Identify which cell holds the provided text, then report its (x, y) central coordinate. 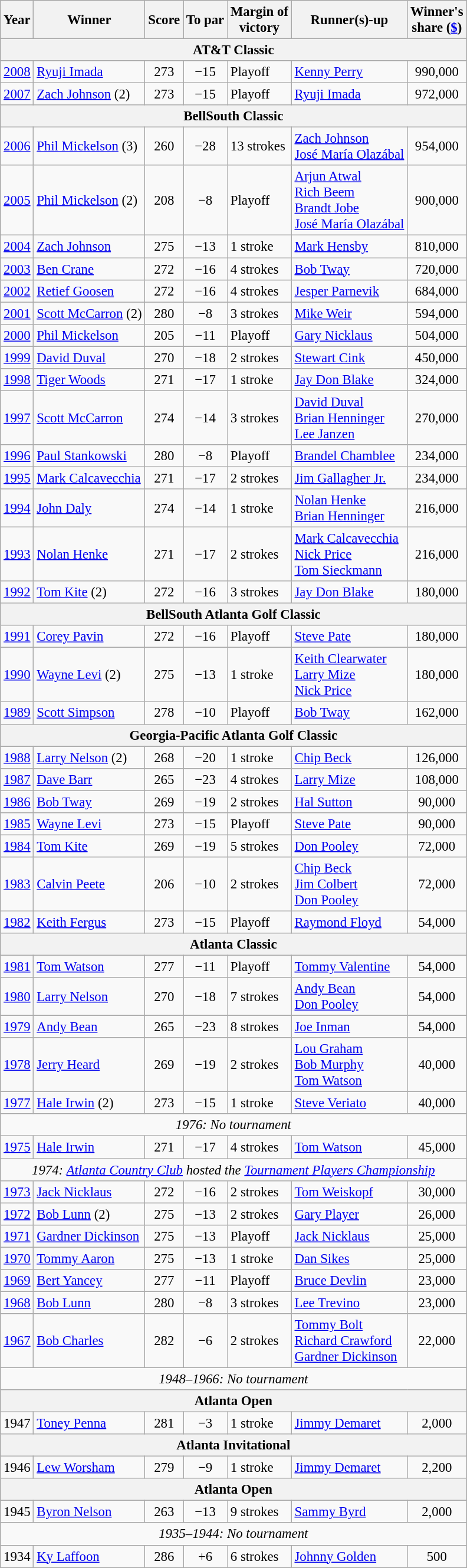
5 strokes (259, 846)
Tom Kite (90, 846)
2003 (17, 269)
AT&T Classic (233, 50)
Phil Mickelson (90, 335)
Score (164, 20)
1989 (17, 713)
810,000 (437, 247)
954,000 (437, 146)
Johnny Golden (349, 1556)
Runner(s)-up (349, 20)
Andy Bean (90, 1027)
Bob Lunn (90, 1303)
9 strokes (259, 1512)
Jerry Heard (90, 1065)
900,000 (437, 201)
1986 (17, 802)
1977 (17, 1103)
1990 (17, 675)
Mark Calcavecchia (90, 478)
1967 (17, 1341)
To par (205, 20)
108,000 (437, 779)
David Duval (90, 357)
+6 (205, 1556)
Kenny Perry (349, 72)
Sammy Byrd (349, 1512)
−28 (205, 146)
Steve Veriato (349, 1103)
1994 (17, 509)
1996 (17, 456)
2001 (17, 313)
Atlanta Invitational (233, 1445)
Lew Worsham (90, 1468)
286 (164, 1556)
1974: Atlanta Country Club hosted the Tournament Players Championship (233, 1170)
Bob Charles (90, 1341)
Scott McCarron (2) (90, 313)
1999 (17, 357)
206 (164, 884)
David Duval Brian Henninger Lee Janzen (349, 418)
Corey Pavin (90, 637)
Scott McCarron (90, 418)
1995 (17, 478)
Zach Johnson (90, 247)
990,000 (437, 72)
Hale Irwin (90, 1147)
270,000 (437, 418)
Bruce Devlin (349, 1281)
Lou Graham Bob Murphy Tom Watson (349, 1065)
1988 (17, 757)
972,000 (437, 94)
Tom Kite (2) (90, 592)
279 (164, 1468)
2000 (17, 335)
Mark Calcavecchia Nick Price Tom Sieckmann (349, 555)
Jesper Parnevik (349, 291)
Margin ofvictory (259, 20)
13 strokes (259, 146)
Hal Sutton (349, 802)
45,000 (437, 1147)
Keith Fergus (90, 922)
1934 (17, 1556)
1985 (17, 824)
Georgia-Pacific Atlanta Golf Classic (233, 735)
Ben Crane (90, 269)
Dave Barr (90, 779)
2004 (17, 247)
Tommy Valentine (349, 967)
Hale Irwin (2) (90, 1103)
Mike Weir (349, 313)
1979 (17, 1027)
260 (164, 146)
1972 (17, 1214)
Chip Beck Jim Colbert Don Pooley (349, 884)
8 strokes (259, 1027)
Don Pooley (349, 846)
Nolan Henke Brian Henninger (349, 509)
Jim Gallagher Jr. (349, 478)
6 strokes (259, 1556)
594,000 (437, 313)
Gary Nicklaus (349, 335)
Tiger Woods (90, 380)
Retief Goosen (90, 291)
1948–1966: No tournament (233, 1379)
26,000 (437, 1214)
Lee Trevino (349, 1303)
Winner'sshare ($) (437, 20)
Larry Mize (349, 779)
1991 (17, 637)
282 (164, 1341)
281 (164, 1423)
1993 (17, 555)
1992 (17, 592)
Zach Johnson José María Olazábal (349, 146)
278 (164, 713)
BellSouth Classic (233, 116)
2008 (17, 72)
Brandel Chamblee (349, 456)
Atlanta Classic (233, 944)
263 (164, 1512)
Scott Simpson (90, 713)
John Daly (90, 509)
Calvin Peete (90, 884)
30,000 (437, 1192)
Stewart Cink (349, 357)
1981 (17, 967)
Wayne Levi (2) (90, 675)
324,000 (437, 380)
Bert Yancey (90, 1281)
1978 (17, 1065)
Phil Mickelson (2) (90, 201)
Wayne Levi (90, 824)
1998 (17, 380)
Raymond Floyd (349, 922)
Byron Nelson (90, 1512)
126,000 (437, 757)
1973 (17, 1192)
500 (437, 1556)
1935–1944: No tournament (233, 1534)
Tom Weiskopf (349, 1192)
Tommy Aaron (90, 1258)
22,000 (437, 1341)
1971 (17, 1236)
2006 (17, 146)
Ky Laffoon (90, 1556)
1975 (17, 1147)
Gardner Dickinson (90, 1236)
1945 (17, 1512)
Larry Nelson (2) (90, 757)
−20 (205, 757)
720,000 (437, 269)
−9 (205, 1468)
Chip Beck (349, 757)
Zach Johnson (2) (90, 94)
1987 (17, 779)
BellSouth Atlanta Golf Classic (233, 615)
Winner (90, 20)
504,000 (437, 335)
Larry Nelson (90, 997)
Gary Player (349, 1214)
Nolan Henke (90, 555)
Year (17, 20)
Mark Hensby (349, 247)
Tommy Bolt Richard Crawford Gardner Dickinson (349, 1341)
2005 (17, 201)
Dan Sikes (349, 1258)
208 (164, 201)
Joe Inman (349, 1027)
1947 (17, 1423)
1976: No tournament (233, 1125)
Paul Stankowski (90, 456)
Arjun Atwal Rich Beem Brandt Jobe José María Olazábal (349, 201)
2002 (17, 291)
Toney Penna (90, 1423)
1946 (17, 1468)
1997 (17, 418)
Bob Lunn (2) (90, 1214)
2,200 (437, 1468)
268 (164, 757)
Phil Mickelson (3) (90, 146)
−6 (205, 1341)
684,000 (437, 291)
450,000 (437, 357)
162,000 (437, 713)
1980 (17, 997)
2007 (17, 94)
205 (164, 335)
−3 (205, 1423)
7 strokes (259, 997)
1970 (17, 1258)
1984 (17, 846)
Keith Clearwater Larry Mize Nick Price (349, 675)
1969 (17, 1281)
1983 (17, 884)
Andy Bean Don Pooley (349, 997)
1982 (17, 922)
1968 (17, 1303)
